Scan for the cell matching the given text and deliver its [X, Y] coordinate at center. 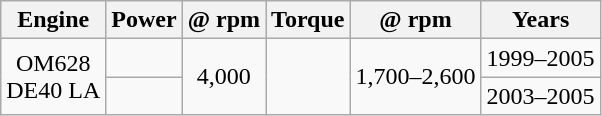
Power [144, 20]
Years [540, 20]
1,700–2,600 [416, 77]
OM628DE40 LA [54, 77]
Engine [54, 20]
4,000 [224, 77]
2003–2005 [540, 96]
1999–2005 [540, 58]
Torque [308, 20]
